Detect which cell encompasses the target text, then output its (x, y) center coordinate. 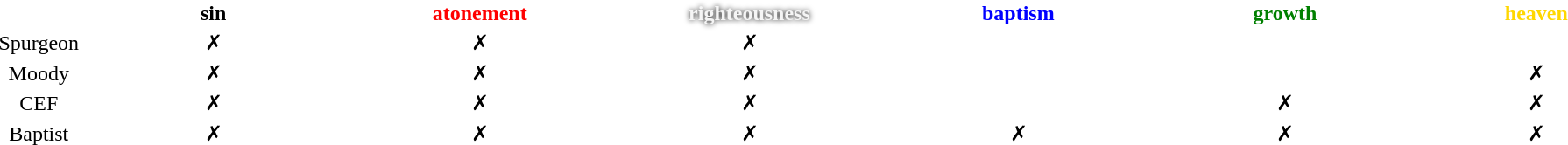
atonement (480, 13)
baptism (1018, 13)
sin (214, 13)
growth (1284, 13)
righteousness (749, 13)
